Search for the cell housing the specified text and yield its [x, y] center coordinate. 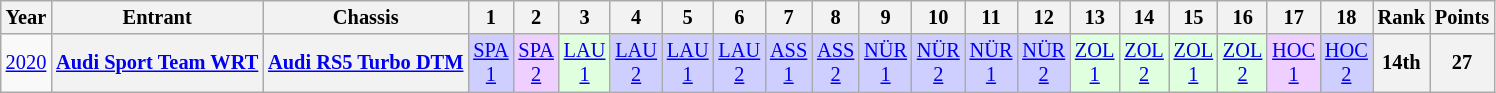
16 [1242, 17]
Audi Sport Team WRT [157, 63]
3 [585, 17]
SPA1 [490, 63]
13 [1094, 17]
2020 [26, 63]
6 [739, 17]
27 [1462, 63]
Points [1462, 17]
SPA2 [536, 63]
2 [536, 17]
4 [636, 17]
Entrant [157, 17]
ASS1 [788, 63]
1 [490, 17]
7 [788, 17]
8 [836, 17]
12 [1044, 17]
9 [886, 17]
HOC1 [1294, 63]
Rank [1402, 17]
Chassis [366, 17]
11 [992, 17]
17 [1294, 17]
Audi RS5 Turbo DTM [366, 63]
10 [938, 17]
14 [1144, 17]
15 [1194, 17]
18 [1346, 17]
ASS2 [836, 63]
14th [1402, 63]
Year [26, 17]
5 [688, 17]
HOC2 [1346, 63]
